Capture the cell that displays the provided text and extract its [x, y] central coordinate. 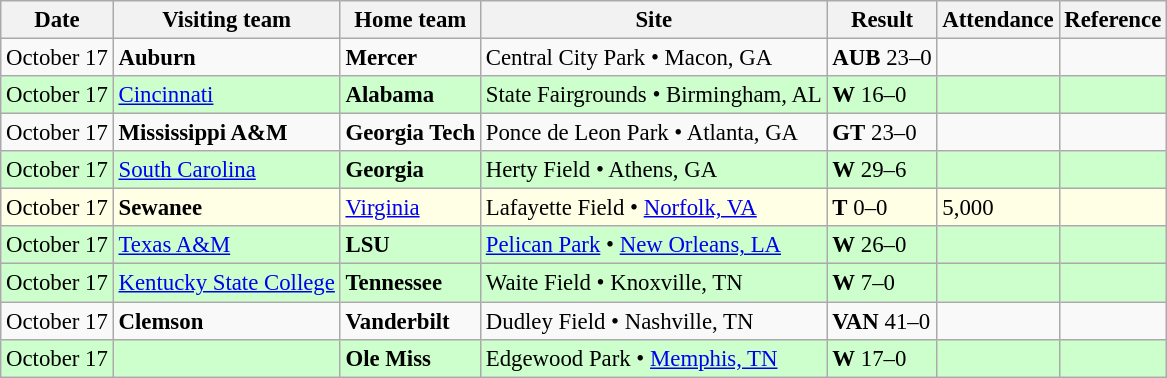
Alabama [410, 95]
Lafayette Field • Norfolk, VA [654, 208]
Date [57, 20]
Edgewood Park • Memphis, TN [654, 358]
T 0–0 [882, 208]
Georgia Tech [410, 133]
Virginia [410, 208]
Texas A&M [226, 245]
5,000 [998, 208]
Ole Miss [410, 358]
Visiting team [226, 20]
Tennessee [410, 283]
Auburn [226, 58]
W 26–0 [882, 245]
Clemson [226, 321]
VAN 41–0 [882, 321]
LSU [410, 245]
Site [654, 20]
Cincinnati [226, 95]
Vanderbilt [410, 321]
Herty Field • Athens, GA [654, 170]
Mercer [410, 58]
Attendance [998, 20]
South Carolina [226, 170]
State Fairgrounds • Birmingham, AL [654, 95]
AUB 23–0 [882, 58]
Kentucky State College [226, 283]
W 17–0 [882, 358]
Ponce de Leon Park • Atlanta, GA [654, 133]
Sewanee [226, 208]
Pelican Park • New Orleans, LA [654, 245]
Waite Field • Knoxville, TN [654, 283]
Dudley Field • Nashville, TN [654, 321]
Central City Park • Macon, GA [654, 58]
Mississippi A&M [226, 133]
Result [882, 20]
W 16–0 [882, 95]
Reference [1113, 20]
W 29–6 [882, 170]
W 7–0 [882, 283]
Home team [410, 20]
GT 23–0 [882, 133]
Georgia [410, 170]
